Return [x, y] of the center of cell containing provided text 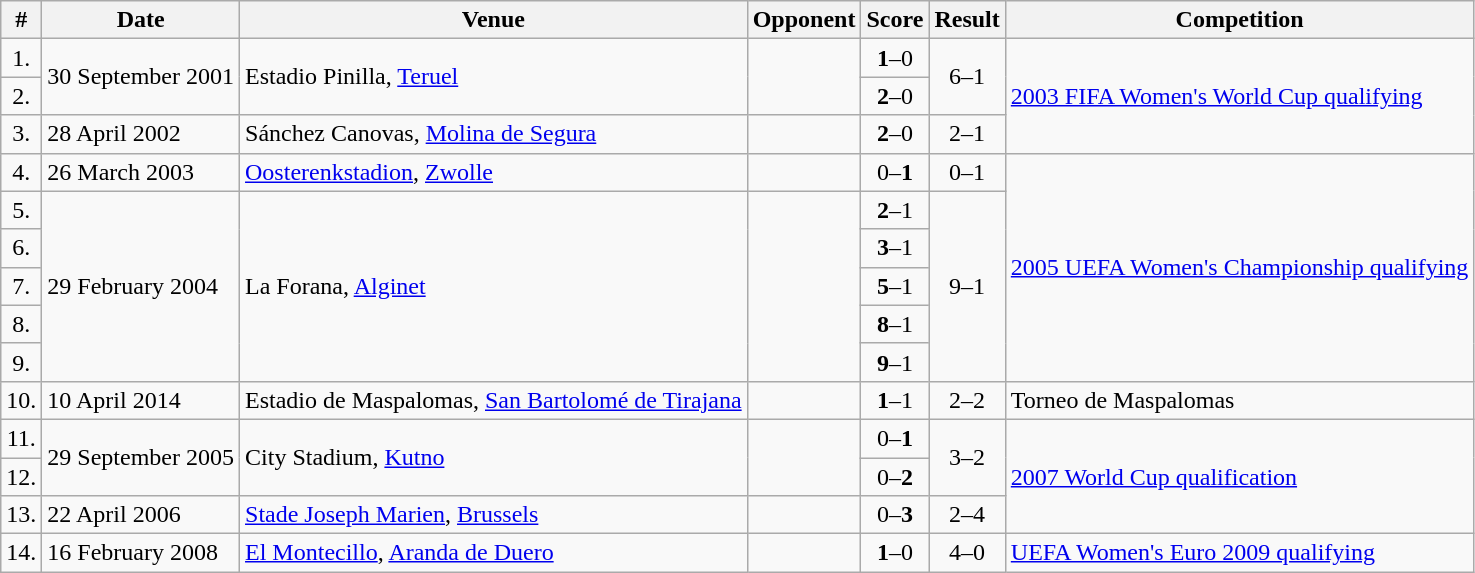
10. [22, 400]
Opponent [804, 20]
4–0 [967, 553]
5. [22, 210]
29 September 2005 [141, 457]
Oosterenkstadion, Zwolle [494, 172]
6–1 [967, 77]
Estadio Pinilla, Teruel [494, 77]
El Montecillo, Aranda de Duero [494, 553]
0–2 [895, 477]
12. [22, 477]
30 September 2001 [141, 77]
4. [22, 172]
16 February 2008 [141, 553]
2005 UEFA Women's Championship qualifying [1240, 267]
9. [22, 362]
Stade Joseph Marien, Brussels [494, 515]
14. [22, 553]
La Forana, Alginet [494, 286]
# [22, 20]
2003 FIFA Women's World Cup qualifying [1240, 96]
11. [22, 438]
29 February 2004 [141, 286]
26 March 2003 [141, 172]
UEFA Women's Euro 2009 qualifying [1240, 553]
1. [22, 58]
Competition [1240, 20]
3–1 [895, 248]
2. [22, 96]
6. [22, 248]
Date [141, 20]
5–1 [895, 286]
Venue [494, 20]
10 April 2014 [141, 400]
0–3 [895, 515]
Result [967, 20]
2–4 [967, 515]
8–1 [895, 324]
2–2 [967, 400]
Sánchez Canovas, Molina de Segura [494, 134]
1–1 [895, 400]
Estadio de Maspalomas, San Bartolomé de Tirajana [494, 400]
City Stadium, Kutno [494, 457]
Score [895, 20]
Torneo de Maspalomas [1240, 400]
3. [22, 134]
8. [22, 324]
28 April 2002 [141, 134]
22 April 2006 [141, 515]
2007 World Cup qualification [1240, 476]
7. [22, 286]
13. [22, 515]
3–2 [967, 457]
